For the text-containing cell, return its midpoint in [x, y] coordinate format. 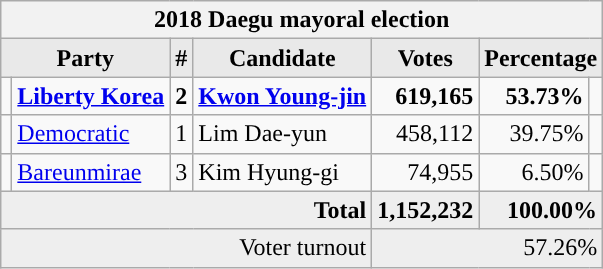
2018 Daegu mayoral election [302, 20]
Voter turnout [186, 248]
57.26% [488, 248]
Candidate [282, 58]
Kwon Young-jin [282, 96]
Total [186, 210]
458,112 [426, 134]
74,955 [426, 172]
# [182, 58]
1 [182, 134]
1,152,232 [426, 210]
Democratic [91, 134]
6.50% [534, 172]
Lim Dae-yun [282, 134]
39.75% [534, 134]
Party [86, 58]
Bareunmirae [91, 172]
619,165 [426, 96]
2 [182, 96]
Percentage [541, 58]
100.00% [541, 210]
3 [182, 172]
Votes [426, 58]
53.73% [534, 96]
Kim Hyung-gi [282, 172]
Liberty Korea [91, 96]
